Return the [x, y] coordinate for the center point of the cell that contains the specified text.  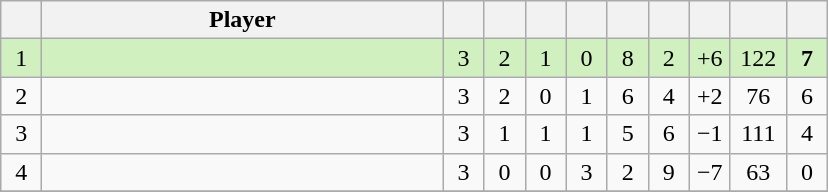
5 [628, 134]
Player [242, 20]
+6 [710, 58]
−1 [710, 134]
122 [758, 58]
8 [628, 58]
76 [758, 96]
+2 [710, 96]
7 [806, 58]
−7 [710, 172]
9 [668, 172]
63 [758, 172]
111 [758, 134]
